Determine the (x, y) coordinate at the center of the cell enclosing the given text.  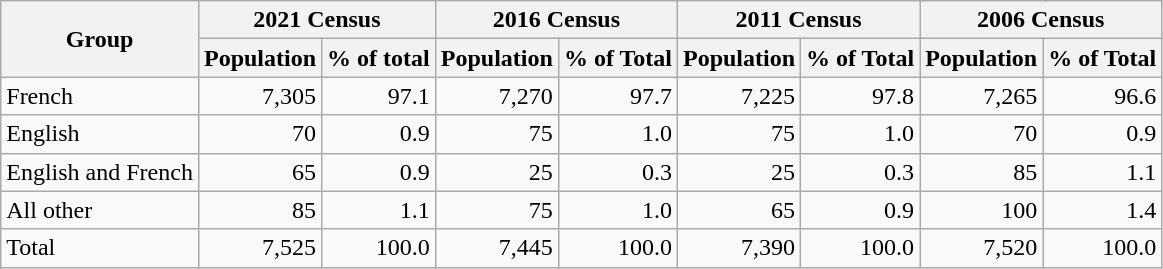
2011 Census (798, 20)
Total (100, 248)
French (100, 96)
7,270 (496, 96)
7,305 (260, 96)
7,390 (738, 248)
7,445 (496, 248)
% of total (379, 58)
7,265 (982, 96)
100 (982, 210)
7,520 (982, 248)
1.4 (1102, 210)
97.8 (860, 96)
96.6 (1102, 96)
97.7 (618, 96)
All other (100, 210)
English and French (100, 172)
7,525 (260, 248)
English (100, 134)
2016 Census (556, 20)
2006 Census (1041, 20)
7,225 (738, 96)
Group (100, 39)
97.1 (379, 96)
2021 Census (316, 20)
